Identify which cell holds the provided text, then report its [x, y] central coordinate. 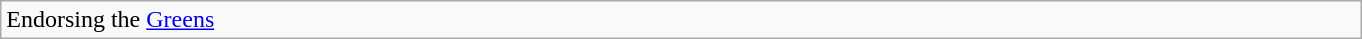
Endorsing the Greens [682, 20]
